For the text-containing cell, return its midpoint in (X, Y) coordinate format. 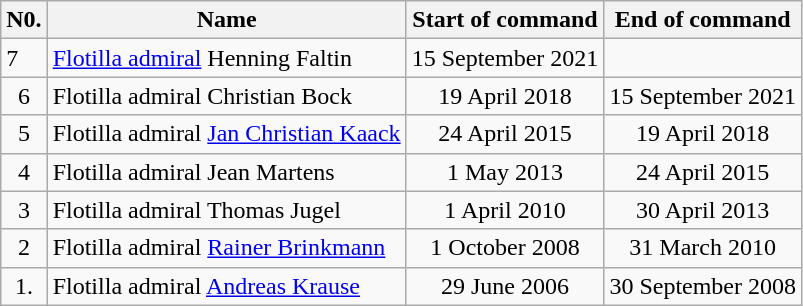
31 March 2010 (703, 248)
Flotilla admiral Henning Faltin (226, 58)
Flotilla admiral Jean Martens (226, 172)
N0. (24, 20)
Flotilla admiral Christian Bock (226, 96)
7 (24, 58)
Name (226, 20)
4 (24, 172)
Start of command (505, 20)
Flotilla admiral Thomas Jugel (226, 210)
Flotilla admiral Rainer Brinkmann (226, 248)
3 (24, 210)
1 April 2010 (505, 210)
End of command (703, 20)
1 May 2013 (505, 172)
6 (24, 96)
5 (24, 134)
Flotilla admiral Jan Christian Kaack (226, 134)
30 September 2008 (703, 286)
30 April 2013 (703, 210)
2 (24, 248)
1. (24, 286)
Flotilla admiral Andreas Krause (226, 286)
29 June 2006 (505, 286)
1 October 2008 (505, 248)
